Return (X, Y) of the center of cell containing provided text 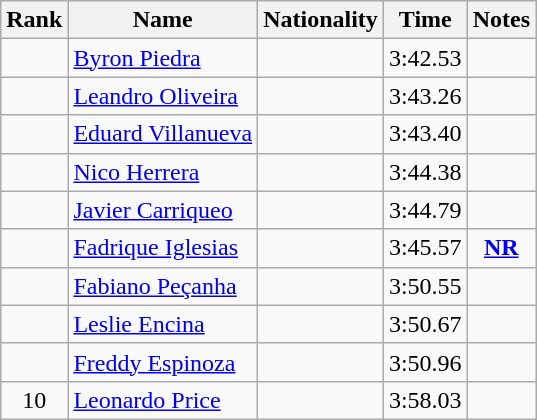
Eduard Villanueva (163, 134)
3:42.53 (425, 58)
Fadrique Iglesias (163, 248)
Byron Piedra (163, 58)
3:50.96 (425, 362)
Name (163, 20)
Nationality (321, 20)
3:44.79 (425, 210)
Nico Herrera (163, 172)
3:50.55 (425, 286)
Freddy Espinoza (163, 362)
Rank (34, 20)
3:43.26 (425, 96)
3:43.40 (425, 134)
Leslie Encina (163, 324)
3:50.67 (425, 324)
Javier Carriqueo (163, 210)
3:45.57 (425, 248)
10 (34, 400)
NR (501, 248)
3:44.38 (425, 172)
Fabiano Peçanha (163, 286)
Time (425, 20)
Leandro Oliveira (163, 96)
Leonardo Price (163, 400)
3:58.03 (425, 400)
Notes (501, 20)
